Return the [X, Y] coordinate for the center point of the cell that contains the specified text.  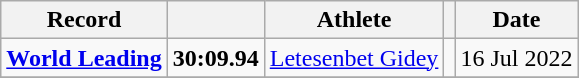
Athlete [354, 20]
Letesenbet Gidey [354, 58]
30:09.94 [216, 58]
Date [516, 20]
16 Jul 2022 [516, 58]
World Leading [84, 58]
Record [84, 20]
